From the cell containing the given text, extract its center point as [x, y] coordinate. 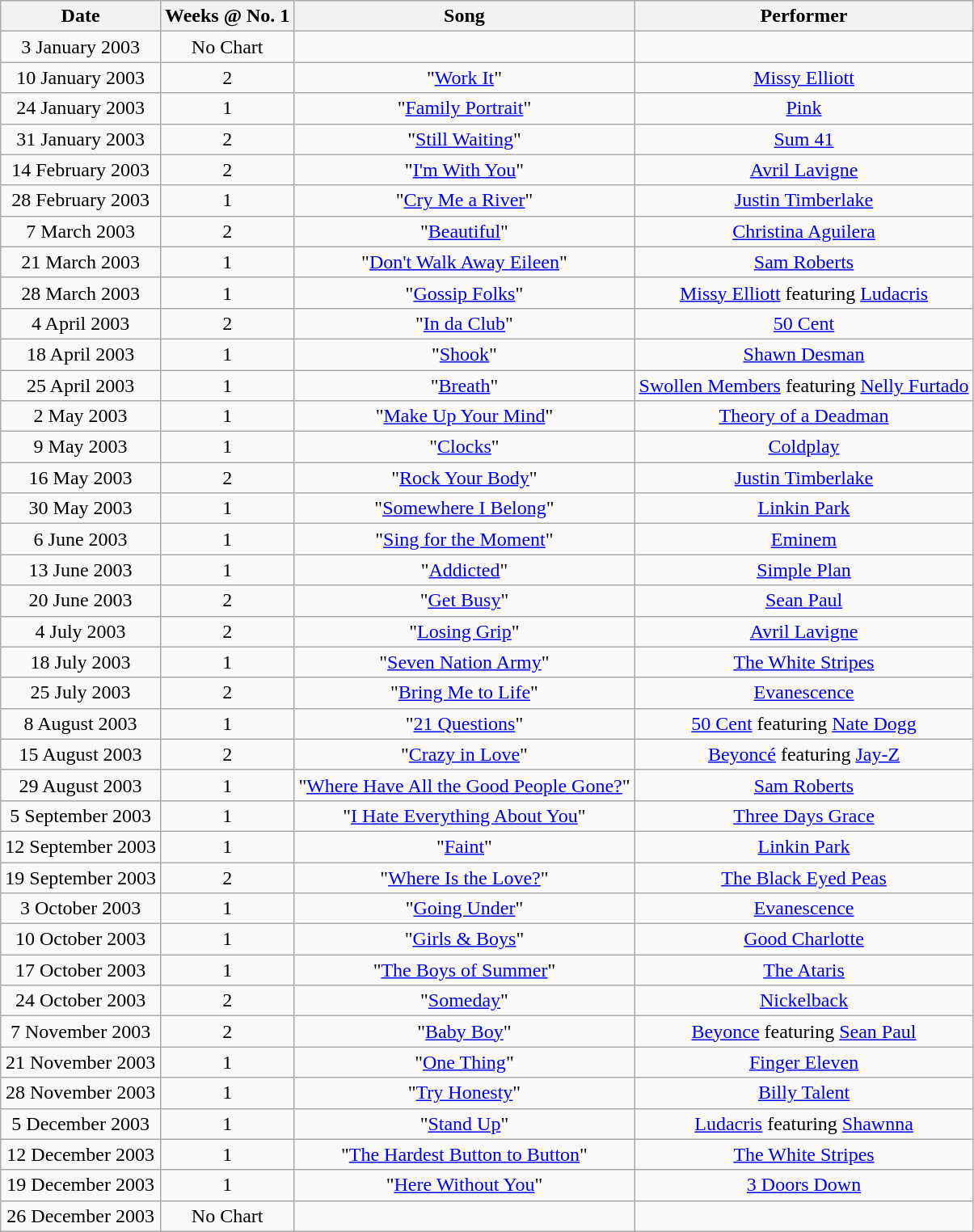
"Going Under" [464, 909]
"I Hate Everything About You" [464, 816]
"Stand Up" [464, 1124]
3 Doors Down [803, 1185]
Song [464, 16]
18 July 2003 [81, 662]
"Still Waiting" [464, 139]
Swollen Members featuring Nelly Furtado [803, 386]
Date [81, 16]
"Where Have All the Good People Gone?" [464, 785]
"Work It" [464, 78]
19 September 2003 [81, 877]
50 Cent featuring Nate Dogg [803, 724]
31 January 2003 [81, 139]
3 October 2003 [81, 909]
"Beautiful" [464, 231]
"Sing for the Moment" [464, 539]
"Girls & Boys" [464, 939]
"Faint" [464, 846]
"Where Is the Love?" [464, 877]
"21 Questions" [464, 724]
Eminem [803, 539]
10 October 2003 [81, 939]
"Cry Me a River" [464, 200]
28 November 2003 [81, 1093]
Sean Paul [803, 601]
"Don't Walk Away Eileen" [464, 262]
21 March 2003 [81, 262]
Nickelback [803, 1001]
"The Hardest Button to Button" [464, 1154]
Performer [803, 16]
7 March 2003 [81, 231]
4 July 2003 [81, 631]
25 April 2003 [81, 386]
21 November 2003 [81, 1062]
"Crazy in Love" [464, 754]
Coldplay [803, 447]
2 May 2003 [81, 416]
"Family Portrait" [464, 108]
25 July 2003 [81, 693]
30 May 2003 [81, 508]
"Get Busy" [464, 601]
28 March 2003 [81, 293]
Three Days Grace [803, 816]
29 August 2003 [81, 785]
19 December 2003 [81, 1185]
18 April 2003 [81, 354]
12 December 2003 [81, 1154]
"Addicted" [464, 570]
Christina Aguilera [803, 231]
"The Boys of Summer" [464, 970]
"Shook" [464, 354]
15 August 2003 [81, 754]
"Seven Nation Army" [464, 662]
Billy Talent [803, 1093]
5 September 2003 [81, 816]
28 February 2003 [81, 200]
"Rock Your Body" [464, 478]
4 April 2003 [81, 323]
"Try Honesty" [464, 1093]
Missy Elliott featuring Ludacris [803, 293]
"Here Without You" [464, 1185]
Missy Elliott [803, 78]
"Clocks" [464, 447]
3 January 2003 [81, 47]
"Someday" [464, 1001]
Finger Eleven [803, 1062]
16 May 2003 [81, 478]
"Gossip Folks" [464, 293]
24 January 2003 [81, 108]
"I'm With You" [464, 170]
"Baby Boy" [464, 1032]
26 December 2003 [81, 1216]
"In da Club" [464, 323]
Beyoncé featuring Jay-Z [803, 754]
The Black Eyed Peas [803, 877]
"Breath" [464, 386]
9 May 2003 [81, 447]
Simple Plan [803, 570]
"One Thing" [464, 1062]
50 Cent [803, 323]
Pink [803, 108]
5 December 2003 [81, 1124]
Weeks @ No. 1 [226, 16]
7 November 2003 [81, 1032]
20 June 2003 [81, 601]
Shawn Desman [803, 354]
13 June 2003 [81, 570]
"Make Up Your Mind" [464, 416]
Sum 41 [803, 139]
24 October 2003 [81, 1001]
"Somewhere I Belong" [464, 508]
Ludacris featuring Shawnna [803, 1124]
The Ataris [803, 970]
8 August 2003 [81, 724]
14 February 2003 [81, 170]
"Losing Grip" [464, 631]
12 September 2003 [81, 846]
Beyonce featuring Sean Paul [803, 1032]
10 January 2003 [81, 78]
6 June 2003 [81, 539]
17 October 2003 [81, 970]
"Bring Me to Life" [464, 693]
Theory of a Deadman [803, 416]
Good Charlotte [803, 939]
